For the text-containing cell, return its midpoint in (X, Y) coordinate format. 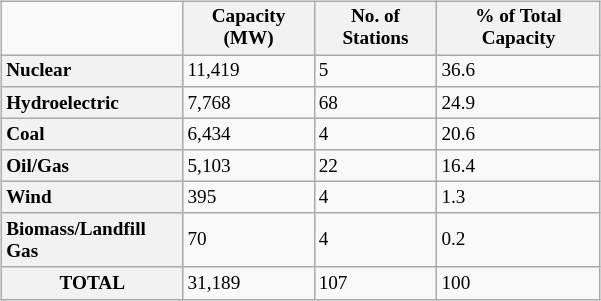
31,189 (248, 283)
100 (518, 283)
11,419 (248, 71)
Hydroelectric (92, 103)
68 (376, 103)
Nuclear (92, 71)
Capacity (MW) (248, 28)
16.4 (518, 166)
Oil/Gas (92, 166)
% of Total Capacity (518, 28)
Coal (92, 134)
6,434 (248, 134)
Wind (92, 198)
20.6 (518, 134)
395 (248, 198)
Biomass/Landfill Gas (92, 240)
TOTAL (92, 283)
1.3 (518, 198)
0.2 (518, 240)
70 (248, 240)
36.6 (518, 71)
22 (376, 166)
5,103 (248, 166)
7,768 (248, 103)
5 (376, 71)
No. of Stations (376, 28)
24.9 (518, 103)
107 (376, 283)
